Scan for the cell matching the given text and deliver its [X, Y] coordinate at center. 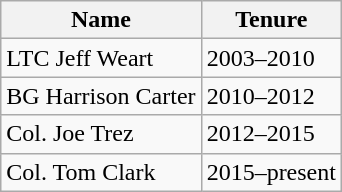
Tenure [271, 20]
Name [101, 20]
2012–2015 [271, 134]
Col. Tom Clark [101, 172]
2015–present [271, 172]
LTC Jeff Weart [101, 58]
Col. Joe Trez [101, 134]
BG Harrison Carter [101, 96]
2003–2010 [271, 58]
2010–2012 [271, 96]
